Identify which cell holds the provided text, then report its [x, y] central coordinate. 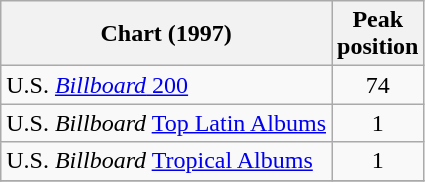
Peakposition [378, 34]
U.S. Billboard Tropical Albums [166, 161]
74 [378, 85]
U.S. Billboard 200 [166, 85]
Chart (1997) [166, 34]
U.S. Billboard Top Latin Albums [166, 123]
